From the cell containing the given text, extract its center point as (X, Y) coordinate. 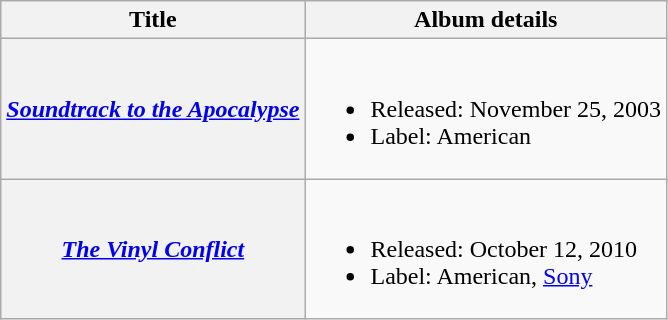
Soundtrack to the Apocalypse (153, 109)
Album details (486, 20)
Released: November 25, 2003Label: American (486, 109)
The Vinyl Conflict (153, 249)
Released: October 12, 2010Label: American, Sony (486, 249)
Title (153, 20)
